Find where the given text appears and provide that cell's center as [X, Y] coordinate. 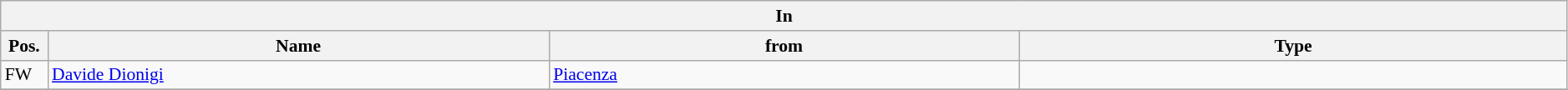
Pos. [24, 46]
Piacenza [784, 75]
Name [298, 46]
Type [1293, 46]
Davide Dionigi [298, 75]
from [784, 46]
In [784, 16]
FW [24, 75]
